Detect which cell encompasses the target text, then output its (x, y) center coordinate. 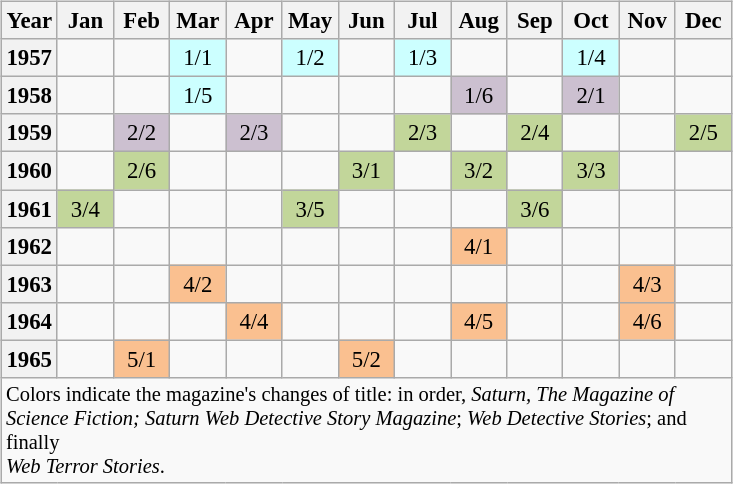
5/1 (141, 359)
4/3 (647, 284)
1965 (29, 359)
May (310, 21)
3/5 (310, 209)
Apr (254, 21)
1963 (29, 284)
4/6 (647, 321)
1/4 (591, 58)
1957 (29, 58)
Dec (703, 21)
Jul (422, 21)
1/1 (198, 58)
3/2 (479, 171)
1962 (29, 246)
3/1 (366, 171)
Oct (591, 21)
3/3 (591, 171)
2/5 (703, 133)
Nov (647, 21)
Year (29, 21)
1960 (29, 171)
Aug (479, 21)
2/2 (141, 133)
Jun (366, 21)
2/1 (591, 96)
4/1 (479, 246)
1964 (29, 321)
Mar (198, 21)
Feb (141, 21)
2/4 (535, 133)
Sep (535, 21)
3/6 (535, 209)
4/2 (198, 284)
5/2 (366, 359)
1961 (29, 209)
1958 (29, 96)
2/6 (141, 171)
3/4 (85, 209)
1959 (29, 133)
4/5 (479, 321)
1/5 (198, 96)
Jan (85, 21)
1/2 (310, 58)
4/4 (254, 321)
1/3 (422, 58)
1/6 (479, 96)
